Provide the [x, y] coordinate of the cell's center where the given text is located.  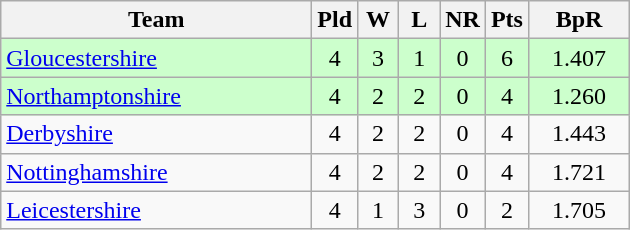
Pld [335, 20]
W [378, 20]
Northamptonshire [156, 96]
1.705 [578, 210]
Team [156, 20]
Nottinghamshire [156, 172]
Pts [506, 20]
NR [463, 20]
1.721 [578, 172]
6 [506, 58]
1.260 [578, 96]
BpR [578, 20]
Leicestershire [156, 210]
1.407 [578, 58]
1.443 [578, 134]
L [420, 20]
Derbyshire [156, 134]
Gloucestershire [156, 58]
